Identify which cell holds the provided text, then report its [X, Y] central coordinate. 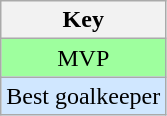
MVP [84, 58]
Key [84, 20]
Best goalkeeper [84, 96]
